From the cell containing the given text, extract its center point as [x, y] coordinate. 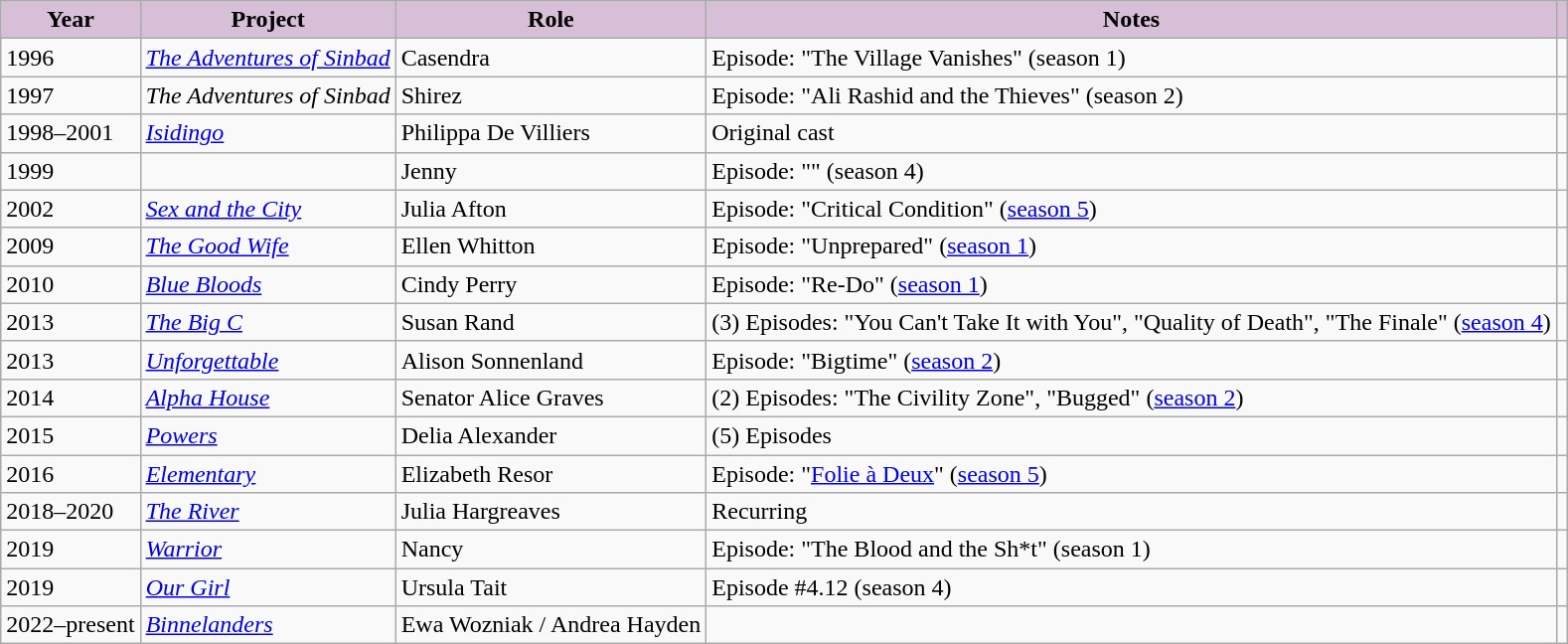
Ewa Wozniak / Andrea Hayden [550, 625]
Ellen Whitton [550, 246]
2022–present [71, 625]
(5) Episodes [1132, 435]
Episode: "Folie à Deux" (season 5) [1132, 474]
1997 [71, 95]
The Big C [268, 322]
2002 [71, 209]
Shirez [550, 95]
Senator Alice Graves [550, 398]
Role [550, 20]
1996 [71, 58]
Julia Hargreaves [550, 512]
Episode: "The Blood and the Sh*t" (season 1) [1132, 550]
2014 [71, 398]
Recurring [1132, 512]
Powers [268, 435]
Susan Rand [550, 322]
Jenny [550, 171]
(3) Episodes: "You Can't Take It with You", "Quality of Death", "The Finale" (season 4) [1132, 322]
Unforgettable [268, 360]
Project [268, 20]
Binnelanders [268, 625]
2010 [71, 284]
Episode: "Ali Rashid and the Thieves" (season 2) [1132, 95]
The River [268, 512]
Alison Sonnenland [550, 360]
Elementary [268, 474]
Casendra [550, 58]
Isidingo [268, 133]
Episode: "Re-Do" (season 1) [1132, 284]
Ursula Tait [550, 587]
Episode: "" (season 4) [1132, 171]
(2) Episodes: "The Civility Zone", "Bugged" (season 2) [1132, 398]
The Good Wife [268, 246]
1998–2001 [71, 133]
Episode: "Unprepared" (season 1) [1132, 246]
Our Girl [268, 587]
2018–2020 [71, 512]
Episode: "Bigtime" (season 2) [1132, 360]
Year [71, 20]
Episode: "The Village Vanishes" (season 1) [1132, 58]
Nancy [550, 550]
Notes [1132, 20]
Blue Bloods [268, 284]
2009 [71, 246]
1999 [71, 171]
Sex and the City [268, 209]
2016 [71, 474]
Elizabeth Resor [550, 474]
Warrior [268, 550]
Original cast [1132, 133]
Julia Afton [550, 209]
Episode: "Critical Condition" (season 5) [1132, 209]
Episode #4.12 (season 4) [1132, 587]
Philippa De Villiers [550, 133]
Cindy Perry [550, 284]
Alpha House [268, 398]
2015 [71, 435]
Delia Alexander [550, 435]
